From the cell containing the given text, extract its center point as [x, y] coordinate. 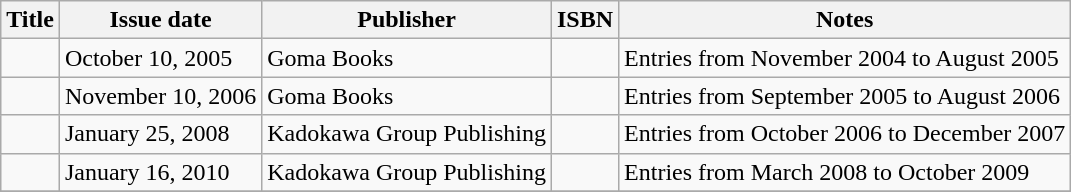
January 25, 2008 [160, 134]
January 16, 2010 [160, 172]
Issue date [160, 20]
Entries from October 2006 to December 2007 [845, 134]
Notes [845, 20]
October 10, 2005 [160, 58]
ISBN [584, 20]
Title [30, 20]
Publisher [407, 20]
Entries from March 2008 to October 2009 [845, 172]
Entries from November 2004 to August 2005 [845, 58]
November 10, 2006 [160, 96]
Entries from September 2005 to August 2006 [845, 96]
